Search for the cell housing the specified text and yield its (X, Y) center coordinate. 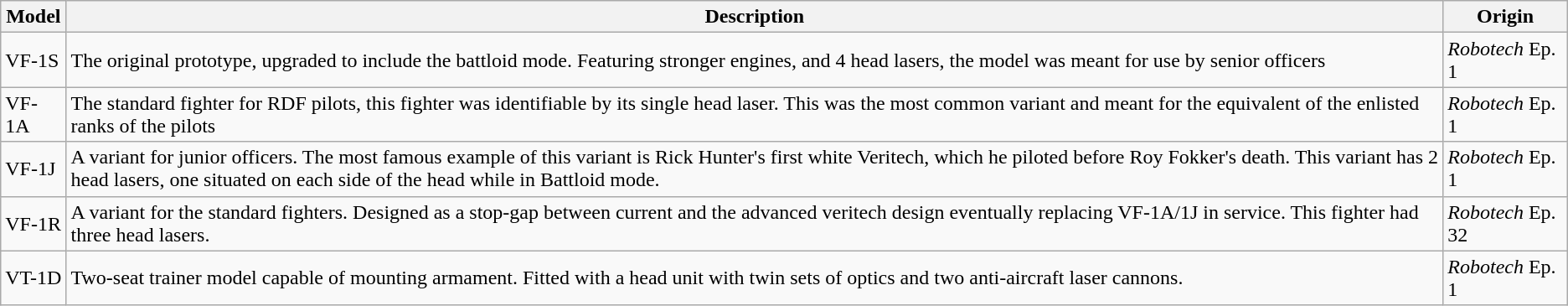
Origin (1505, 17)
VF-1J (34, 169)
VT-1D (34, 278)
VF-1S (34, 60)
VF-1A (34, 114)
Robotech Ep. 32 (1505, 223)
Two-seat trainer model capable of mounting armament. Fitted with a head unit with twin sets of optics and two anti-aircraft laser cannons. (755, 278)
Model (34, 17)
VF-1R (34, 223)
Description (755, 17)
